From the cell containing the given text, extract its center point as (X, Y) coordinate. 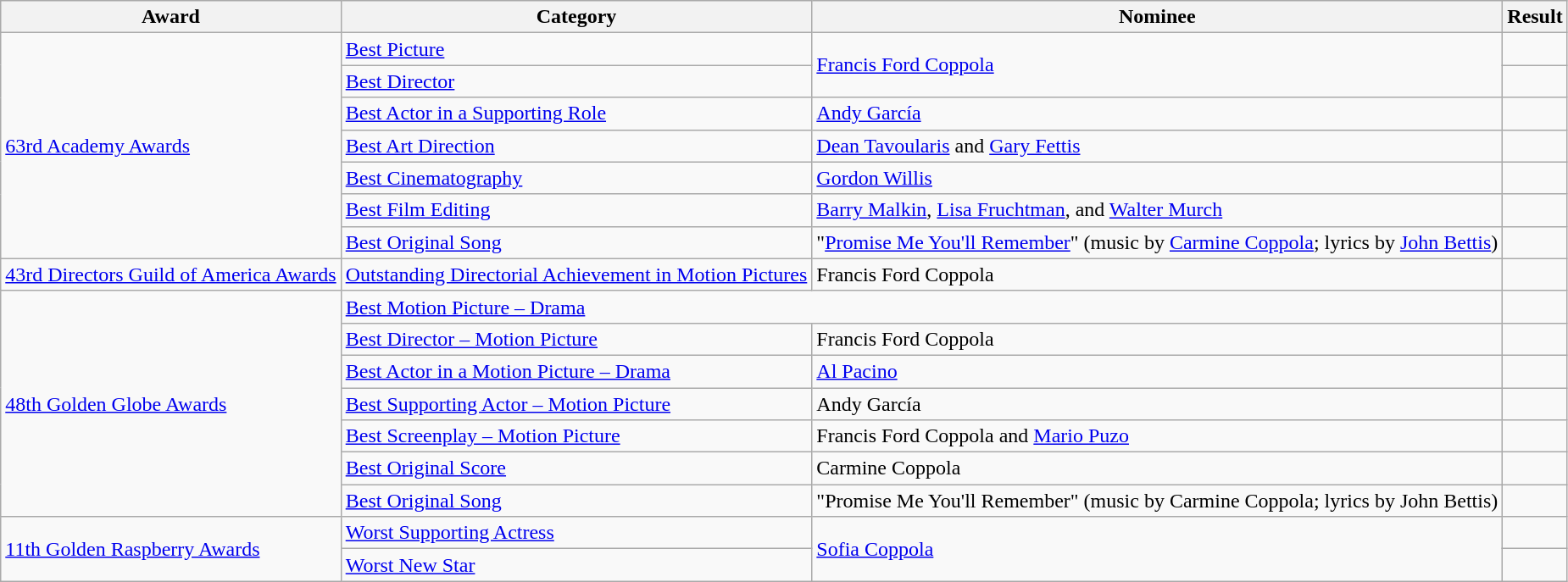
63rd Academy Awards (171, 146)
Al Pacino (1158, 371)
Best Screenplay – Motion Picture (576, 436)
Best Actor in a Supporting Role (576, 114)
Outstanding Directorial Achievement in Motion Pictures (576, 274)
Best Director – Motion Picture (576, 339)
Barry Malkin, Lisa Fruchtman, and Walter Murch (1158, 210)
Worst Supporting Actress (576, 533)
Best Art Direction (576, 146)
Worst New Star (576, 565)
Gordon Willis (1158, 178)
Francis Ford Coppola and Mario Puzo (1158, 436)
Best Supporting Actor – Motion Picture (576, 404)
43rd Directors Guild of America Awards (171, 274)
Best Picture (576, 49)
Award (171, 17)
Best Film Editing (576, 210)
Dean Tavoularis and Gary Fettis (1158, 146)
Result (1535, 17)
Best Original Score (576, 468)
Best Actor in a Motion Picture – Drama (576, 371)
Best Cinematography (576, 178)
Best Motion Picture – Drama (922, 307)
Nominee (1158, 17)
48th Golden Globe Awards (171, 403)
Carmine Coppola (1158, 468)
Best Director (576, 81)
11th Golden Raspberry Awards (171, 549)
Sofia Coppola (1158, 549)
Category (576, 17)
